Provide the [X, Y] coordinate of the cell's center where the given text is located.  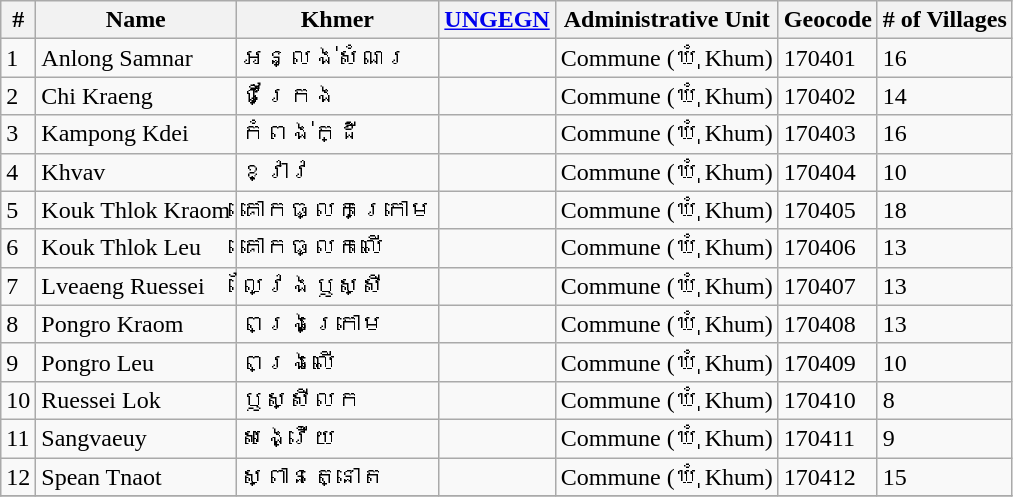
Sangvaeuy [136, 438]
18 [944, 210]
# [18, 20]
170403 [828, 134]
Pongro Leu [136, 362]
ពង្រលើ [338, 362]
Spean Tnaot [136, 477]
12 [18, 477]
Kouk Thlok Leu [136, 248]
170410 [828, 400]
170407 [828, 286]
170405 [828, 210]
11 [18, 438]
ខ្វាវ [338, 172]
1 [18, 58]
15 [944, 477]
ល្វែងឫស្សី [338, 286]
កំពង់ក្ដី [338, 134]
ឫស្សីលក [338, 400]
Name [136, 20]
ជីក្រែង [338, 96]
Ruessei Lok [136, 400]
ស្ពានត្នោត [338, 477]
5 [18, 210]
3 [18, 134]
គោកធ្លកលើ [338, 248]
សង្វើយ [338, 438]
170406 [828, 248]
Geocode [828, 20]
170401 [828, 58]
170412 [828, 477]
# of Villages [944, 20]
Administrative Unit [666, 20]
170408 [828, 324]
ពង្រក្រោម [338, 324]
Khvav [136, 172]
UNGEGN [497, 20]
Kampong Kdei [136, 134]
170404 [828, 172]
6 [18, 248]
14 [944, 96]
Chi Kraeng [136, 96]
Kouk Thlok Kraom [136, 210]
7 [18, 286]
170409 [828, 362]
170411 [828, 438]
Pongro Kraom [136, 324]
4 [18, 172]
2 [18, 96]
Anlong Samnar [136, 58]
Khmer [338, 20]
170402 [828, 96]
Lveaeng Ruessei [136, 286]
អន្លង់សំណរ [338, 58]
គោកធ្លកក្រោម [338, 210]
